Determine the [x, y] coordinate at the center of the cell enclosing the given text.  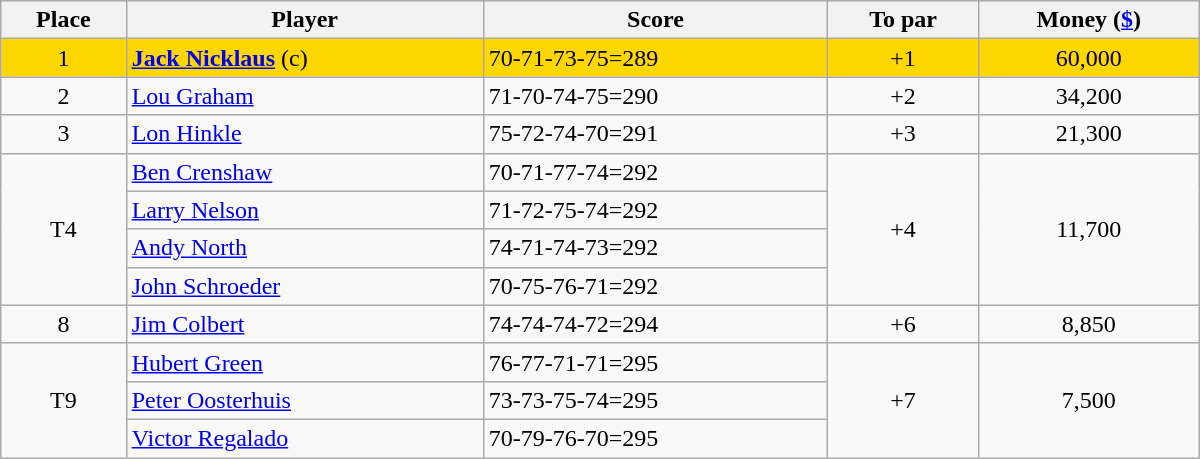
70-79-76-70=295 [656, 438]
Lou Graham [304, 96]
71-70-74-75=290 [656, 96]
Peter Oosterhuis [304, 400]
21,300 [1088, 134]
Andy North [304, 248]
To par [904, 20]
1 [64, 58]
+1 [904, 58]
Hubert Green [304, 362]
Victor Regalado [304, 438]
John Schroeder [304, 286]
3 [64, 134]
70-71-77-74=292 [656, 172]
+2 [904, 96]
Jim Colbert [304, 324]
Place [64, 20]
+7 [904, 400]
73-73-75-74=295 [656, 400]
75-72-74-70=291 [656, 134]
74-74-74-72=294 [656, 324]
60,000 [1088, 58]
+4 [904, 229]
8 [64, 324]
T4 [64, 229]
71-72-75-74=292 [656, 210]
34,200 [1088, 96]
70-75-76-71=292 [656, 286]
76-77-71-71=295 [656, 362]
Lon Hinkle [304, 134]
74-71-74-73=292 [656, 248]
Money ($) [1088, 20]
+3 [904, 134]
T9 [64, 400]
8,850 [1088, 324]
70-71-73-75=289 [656, 58]
Ben Crenshaw [304, 172]
Jack Nicklaus (c) [304, 58]
Larry Nelson [304, 210]
+6 [904, 324]
Player [304, 20]
Score [656, 20]
2 [64, 96]
7,500 [1088, 400]
11,700 [1088, 229]
